Locate the cell with the specified text and output its (x, y) center coordinate. 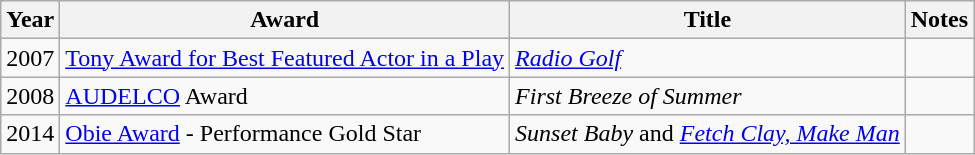
Award (285, 20)
Title (708, 20)
2007 (30, 58)
Tony Award for Best Featured Actor in a Play (285, 58)
First Breeze of Summer (708, 96)
Notes (939, 20)
Year (30, 20)
Radio Golf (708, 58)
2008 (30, 96)
AUDELCO Award (285, 96)
Sunset Baby and Fetch Clay, Make Man (708, 134)
Obie Award - Performance Gold Star (285, 134)
2014 (30, 134)
